Scan for the cell matching the given text and deliver its (x, y) coordinate at center. 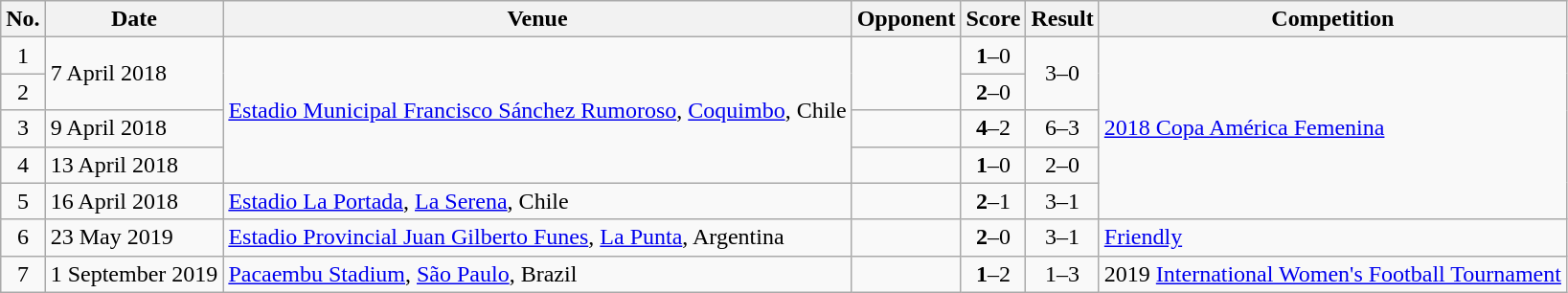
Competition (1332, 19)
13 April 2018 (134, 165)
Opponent (906, 19)
Result (1062, 19)
Estadio Municipal Francisco Sánchez Rumoroso, Coquimbo, Chile (537, 110)
9 April 2018 (134, 128)
Pacaembu Stadium, São Paulo, Brazil (537, 274)
7 (23, 274)
6–3 (1062, 128)
23 May 2019 (134, 237)
6 (23, 237)
Venue (537, 19)
1 (23, 56)
2 (23, 92)
Estadio La Portada, La Serena, Chile (537, 201)
Date (134, 19)
Estadio Provincial Juan Gilberto Funes, La Punta, Argentina (537, 237)
2–1 (993, 201)
Score (993, 19)
2019 International Women's Football Tournament (1332, 274)
4 (23, 165)
4–2 (993, 128)
7 April 2018 (134, 74)
1–3 (1062, 274)
Friendly (1332, 237)
3 (23, 128)
No. (23, 19)
1 September 2019 (134, 274)
16 April 2018 (134, 201)
1–2 (993, 274)
2018 Copa América Femenina (1332, 128)
5 (23, 201)
3–0 (1062, 74)
